Return the (X, Y) coordinate for the center point of the cell that contains the specified text.  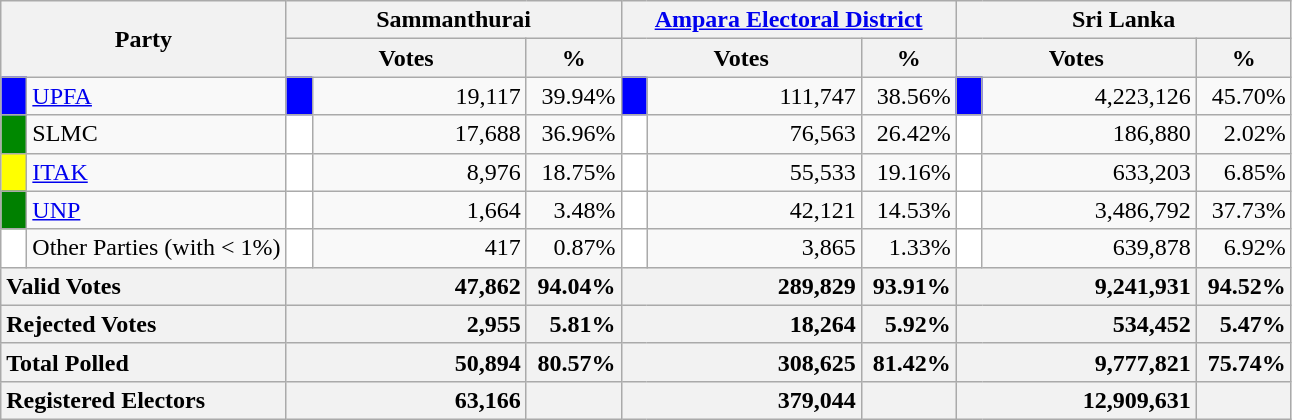
19.16% (908, 172)
Ampara Electoral District (788, 20)
5.92% (908, 324)
417 (419, 248)
45.70% (1244, 96)
75.74% (1244, 362)
37.73% (1244, 210)
3,486,792 (1089, 210)
9,777,821 (1076, 362)
3,865 (754, 248)
Valid Votes (144, 286)
3.48% (574, 210)
2.02% (1244, 134)
2,955 (406, 324)
42,121 (754, 210)
17,688 (419, 134)
38.56% (908, 96)
26.42% (908, 134)
12,909,631 (1076, 400)
Total Polled (144, 362)
1.33% (908, 248)
0.87% (574, 248)
Rejected Votes (144, 324)
289,829 (741, 286)
1,664 (419, 210)
8,976 (419, 172)
534,452 (1076, 324)
39.94% (574, 96)
ITAK (156, 172)
Party (144, 39)
18,264 (741, 324)
UPFA (156, 96)
76,563 (754, 134)
633,203 (1089, 172)
19,117 (419, 96)
6.92% (1244, 248)
SLMC (156, 134)
Sammanthurai (454, 20)
5.81% (574, 324)
81.42% (908, 362)
93.91% (908, 286)
55,533 (754, 172)
47,862 (406, 286)
379,044 (741, 400)
111,747 (754, 96)
80.57% (574, 362)
6.85% (1244, 172)
9,241,931 (1076, 286)
186,880 (1089, 134)
18.75% (574, 172)
14.53% (908, 210)
Registered Electors (144, 400)
94.52% (1244, 286)
UNP (156, 210)
4,223,126 (1089, 96)
36.96% (574, 134)
50,894 (406, 362)
63,166 (406, 400)
Other Parties (with < 1%) (156, 248)
5.47% (1244, 324)
94.04% (574, 286)
308,625 (741, 362)
Sri Lanka (1124, 20)
639,878 (1089, 248)
